Find where the given text appears and provide that cell's center as (x, y) coordinate. 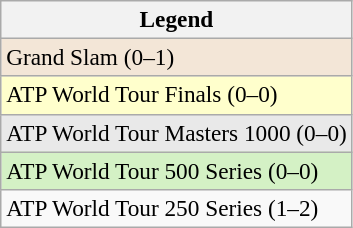
ATP World Tour Finals (0–0) (176, 95)
ATP World Tour 500 Series (0–0) (176, 170)
ATP World Tour 250 Series (1–2) (176, 208)
Legend (176, 19)
ATP World Tour Masters 1000 (0–0) (176, 133)
Grand Slam (0–1) (176, 57)
